Extract the (x, y) coordinate from the center of the cell holding the provided text.  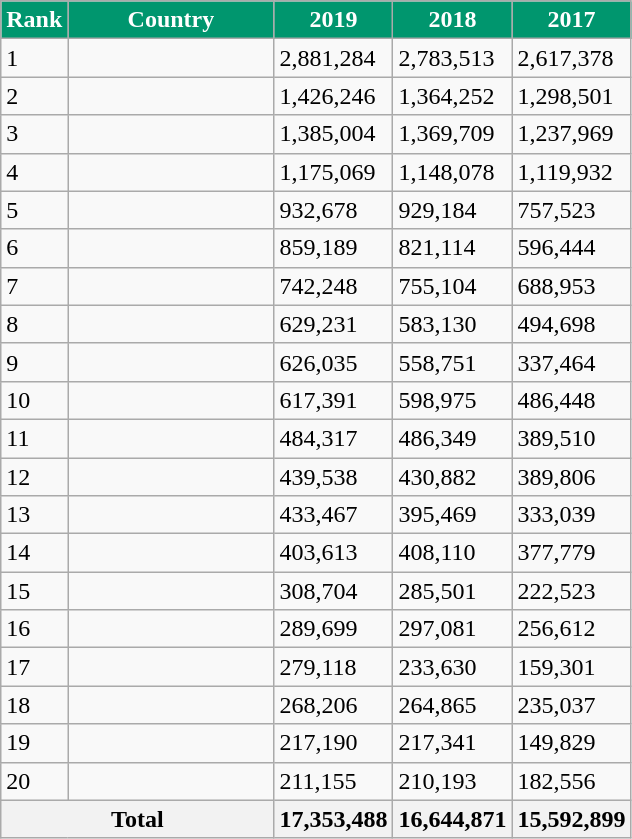
Country (171, 20)
5 (34, 210)
279,118 (334, 667)
430,882 (452, 477)
149,829 (572, 743)
285,501 (452, 591)
8 (34, 324)
755,104 (452, 286)
395,469 (452, 515)
2,617,378 (572, 58)
484,317 (334, 438)
1,426,246 (334, 96)
1,119,932 (572, 172)
333,039 (572, 515)
268,206 (334, 705)
583,130 (452, 324)
7 (34, 286)
12 (34, 477)
389,806 (572, 477)
16 (34, 629)
433,467 (334, 515)
15 (34, 591)
222,523 (572, 591)
929,184 (452, 210)
3 (34, 134)
264,865 (452, 705)
10 (34, 400)
439,538 (334, 477)
1,237,969 (572, 134)
403,613 (334, 553)
19 (34, 743)
Total (138, 819)
2017 (572, 20)
337,464 (572, 362)
16,644,871 (452, 819)
13 (34, 515)
1,364,252 (452, 96)
211,155 (334, 781)
17 (34, 667)
932,678 (334, 210)
2,881,284 (334, 58)
617,391 (334, 400)
308,704 (334, 591)
821,114 (452, 248)
596,444 (572, 248)
2018 (452, 20)
233,630 (452, 667)
1,369,709 (452, 134)
629,231 (334, 324)
217,341 (452, 743)
1,175,069 (334, 172)
289,699 (334, 629)
1,148,078 (452, 172)
757,523 (572, 210)
15,592,899 (572, 819)
688,953 (572, 286)
2 (34, 96)
1,298,501 (572, 96)
217,190 (334, 743)
2019 (334, 20)
377,779 (572, 553)
14 (34, 553)
742,248 (334, 286)
210,193 (452, 781)
6 (34, 248)
235,037 (572, 705)
11 (34, 438)
2,783,513 (452, 58)
4 (34, 172)
Rank (34, 20)
17,353,488 (334, 819)
558,751 (452, 362)
182,556 (572, 781)
408,110 (452, 553)
494,698 (572, 324)
1 (34, 58)
20 (34, 781)
626,035 (334, 362)
9 (34, 362)
297,081 (452, 629)
256,612 (572, 629)
486,448 (572, 400)
159,301 (572, 667)
859,189 (334, 248)
18 (34, 705)
389,510 (572, 438)
1,385,004 (334, 134)
598,975 (452, 400)
486,349 (452, 438)
